Identify which cell holds the provided text, then report its [x, y] central coordinate. 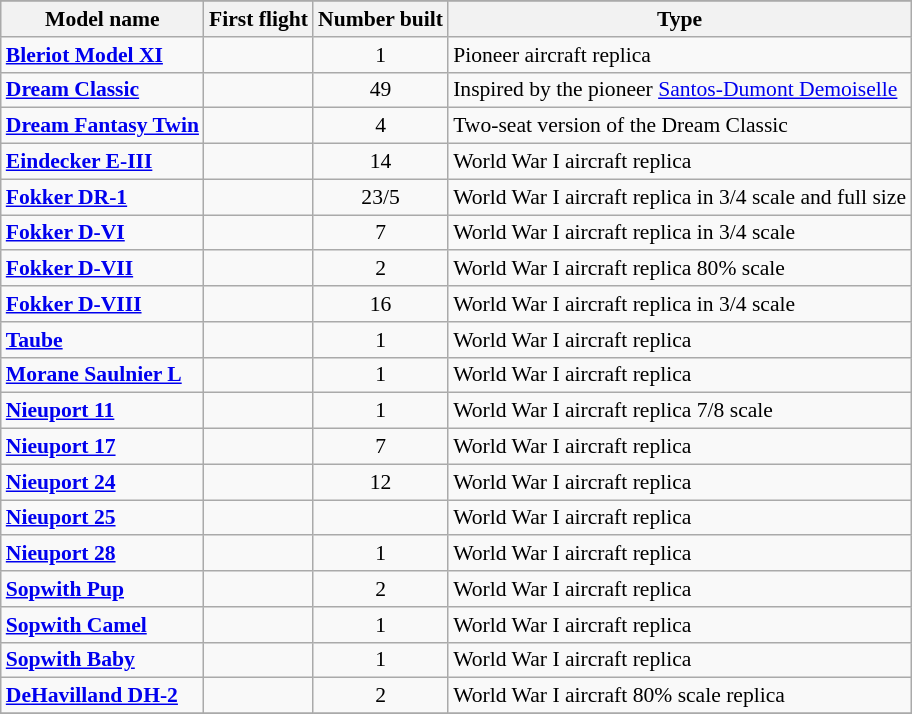
Dream Fantasy Twin [102, 126]
23/5 [380, 197]
Inspired by the pioneer Santos-Dumont Demoiselle [680, 90]
World War I aircraft replica 80% scale [680, 269]
Pioneer aircraft replica [680, 55]
Fokker D-VII [102, 269]
Dream Classic [102, 90]
4 [380, 126]
Fokker D-VI [102, 233]
World War I aircraft replica in 3/4 scale and full size [680, 197]
12 [380, 482]
Bleriot Model XI [102, 55]
Fokker D-VIII [102, 304]
Sopwith Camel [102, 625]
World War I aircraft 80% scale replica [680, 696]
Morane Saulnier L [102, 375]
Two-seat version of the Dream Classic [680, 126]
DeHavilland DH-2 [102, 696]
Nieuport 28 [102, 554]
Nieuport 25 [102, 518]
Nieuport 24 [102, 482]
World War I aircraft replica 7/8 scale [680, 411]
Sopwith Baby [102, 660]
Nieuport 11 [102, 411]
Nieuport 17 [102, 447]
Sopwith Pup [102, 589]
Type [680, 19]
Taube [102, 340]
Number built [380, 19]
49 [380, 90]
Eindecker E-III [102, 162]
Fokker DR-1 [102, 197]
14 [380, 162]
16 [380, 304]
Model name [102, 19]
First flight [258, 19]
